From the cell containing the given text, extract its center point as [x, y] coordinate. 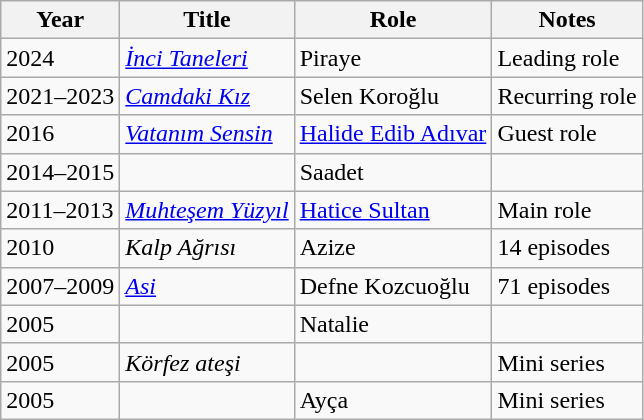
Recurring role [567, 96]
2007–2009 [60, 286]
2011–2013 [60, 210]
2014–2015 [60, 172]
Ayça [393, 400]
Azize [393, 248]
Hatice Sultan [393, 210]
14 episodes [567, 248]
2024 [60, 58]
71 episodes [567, 286]
Role [393, 20]
Defne Kozcuoğlu [393, 286]
Körfez ateşi [207, 362]
2010 [60, 248]
2021–2023 [60, 96]
İnci Taneleri [207, 58]
Main role [567, 210]
Selen Koroğlu [393, 96]
Year [60, 20]
Muhteşem Yüzyıl [207, 210]
Title [207, 20]
Asi [207, 286]
Kalp Ağrısı [207, 248]
Natalie [393, 324]
Vatanım Sensin [207, 134]
Halide Edib Adıvar [393, 134]
Piraye [393, 58]
Saadet [393, 172]
Camdaki Kız [207, 96]
Guest role [567, 134]
2016 [60, 134]
Notes [567, 20]
Leading role [567, 58]
